Capture the cell that displays the provided text and extract its [X, Y] central coordinate. 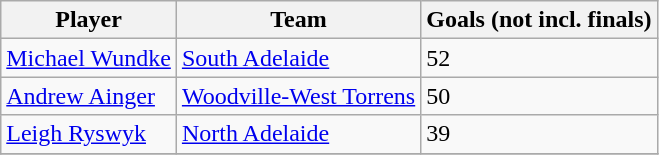
50 [539, 96]
52 [539, 58]
Michael Wundke [89, 58]
Player [89, 20]
Woodville-West Torrens [298, 96]
Goals (not incl. finals) [539, 20]
39 [539, 134]
Team [298, 20]
South Adelaide [298, 58]
North Adelaide [298, 134]
Andrew Ainger [89, 96]
Leigh Ryswyk [89, 134]
